Extract the [x, y] coordinate from the center of the cell holding the provided text.  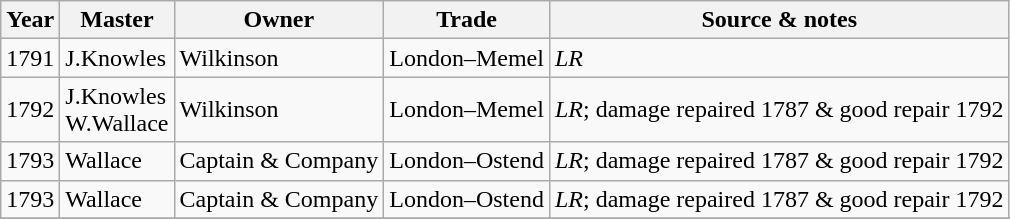
Owner [279, 20]
Year [30, 20]
J.KnowlesW.Wallace [117, 110]
J.Knowles [117, 58]
1792 [30, 110]
Trade [467, 20]
Master [117, 20]
Source & notes [779, 20]
1791 [30, 58]
LR [779, 58]
